Scan for the cell matching the given text and deliver its [x, y] coordinate at center. 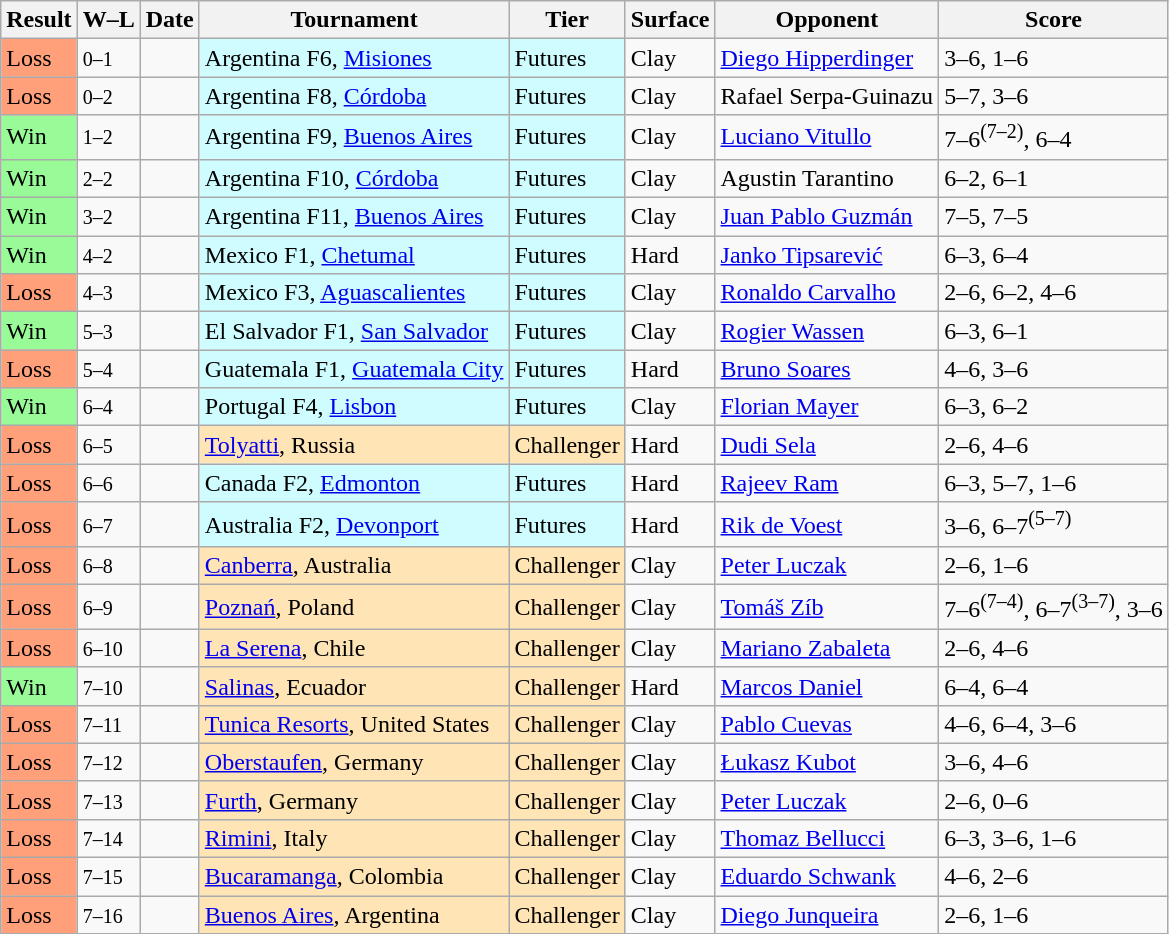
Bucaramanga, Colombia [354, 877]
Rik de Voest [827, 524]
Buenos Aires, Argentina [354, 915]
7–10 [108, 686]
7–5, 7–5 [1054, 217]
7–6(7–4), 6–7(3–7), 3–6 [1054, 608]
2–6, 0–6 [1054, 800]
Argentina F6, Misiones [354, 58]
7–13 [108, 800]
Diego Hipperdinger [827, 58]
0–1 [108, 58]
Tier [567, 20]
El Salvador F1, San Salvador [354, 331]
Bruno Soares [827, 369]
Rimini, Italy [354, 839]
6–6 [108, 483]
5–4 [108, 369]
Eduardo Schwank [827, 877]
7–11 [108, 724]
4–6, 3–6 [1054, 369]
7–12 [108, 762]
Score [1054, 20]
Agustin Tarantino [827, 178]
Tunica Resorts, United States [354, 724]
6–4 [108, 407]
Diego Junqueira [827, 915]
Mariano Zabaleta [827, 648]
6–4, 6–4 [1054, 686]
3–6, 1–6 [1054, 58]
Juan Pablo Guzmán [827, 217]
Opponent [827, 20]
Pablo Cuevas [827, 724]
6–5 [108, 445]
5–7, 3–6 [1054, 96]
Canberra, Australia [354, 566]
Date [170, 20]
3–6, 4–6 [1054, 762]
4–6, 2–6 [1054, 877]
Salinas, Ecuador [354, 686]
Surface [670, 20]
2–6, 6–2, 4–6 [1054, 293]
3–6, 6–7(5–7) [1054, 524]
7–15 [108, 877]
Argentina F8, Córdoba [354, 96]
5–3 [108, 331]
Poznań, Poland [354, 608]
Guatemala F1, Guatemala City [354, 369]
Portugal F4, Lisbon [354, 407]
Mexico F1, Chetumal [354, 255]
7–6(7–2), 6–4 [1054, 138]
Łukasz Kubot [827, 762]
1–2 [108, 138]
Rajeev Ram [827, 483]
6–9 [108, 608]
Janko Tipsarević [827, 255]
6–3, 6–1 [1054, 331]
La Serena, Chile [354, 648]
Oberstaufen, Germany [354, 762]
4–2 [108, 255]
0–2 [108, 96]
Rogier Wassen [827, 331]
6–3, 3–6, 1–6 [1054, 839]
Mexico F3, Aguascalientes [354, 293]
Dudi Sela [827, 445]
6–3, 5–7, 1–6 [1054, 483]
Result [39, 20]
Ronaldo Carvalho [827, 293]
W–L [108, 20]
Rafael Serpa-Guinazu [827, 96]
2–2 [108, 178]
Argentina F11, Buenos Aires [354, 217]
4–6, 6–4, 3–6 [1054, 724]
Australia F2, Devonport [354, 524]
7–16 [108, 915]
Luciano Vitullo [827, 138]
6–3, 6–4 [1054, 255]
7–14 [108, 839]
6–10 [108, 648]
6–2, 6–1 [1054, 178]
4–3 [108, 293]
Argentina F10, Córdoba [354, 178]
6–7 [108, 524]
Tolyatti, Russia [354, 445]
Argentina F9, Buenos Aires [354, 138]
Canada F2, Edmonton [354, 483]
6–8 [108, 566]
Furth, Germany [354, 800]
Thomaz Bellucci [827, 839]
6–3, 6–2 [1054, 407]
Tomáš Zíb [827, 608]
Tournament [354, 20]
Florian Mayer [827, 407]
Marcos Daniel [827, 686]
3–2 [108, 217]
